Find where the given text appears and provide that cell's center as [x, y] coordinate. 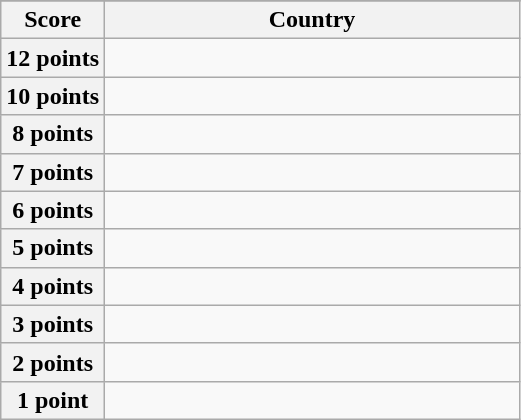
10 points [53, 96]
5 points [53, 248]
Score [53, 20]
3 points [53, 324]
7 points [53, 172]
6 points [53, 210]
8 points [53, 134]
1 point [53, 400]
4 points [53, 286]
Country [312, 20]
12 points [53, 58]
2 points [53, 362]
